Search for the cell housing the specified text and yield its (x, y) center coordinate. 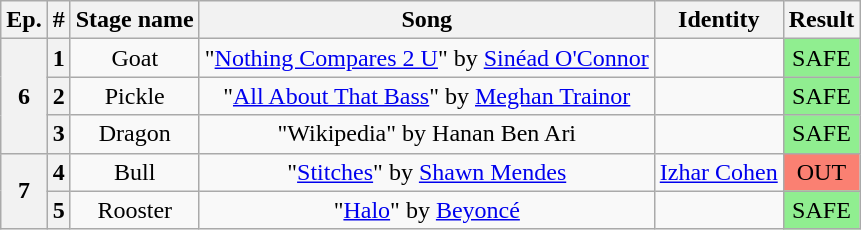
"Wikipedia" by Hanan Ben Ari (426, 134)
"All About That Bass" by Meghan Trainor (426, 96)
Stage name (134, 20)
Identity (718, 20)
1 (58, 58)
5 (58, 210)
# (58, 20)
OUT (821, 172)
"Halo" by Beyoncé (426, 210)
3 (58, 134)
Rooster (134, 210)
"Nothing Compares 2 U" by Sinéad O'Connor (426, 58)
Ep. (24, 20)
4 (58, 172)
"Stitches" by Shawn Mendes (426, 172)
Result (821, 20)
Goat (134, 58)
Bull (134, 172)
Izhar Cohen (718, 172)
6 (24, 96)
7 (24, 191)
Song (426, 20)
2 (58, 96)
Pickle (134, 96)
Dragon (134, 134)
